Search for the cell housing the specified text and yield its [x, y] center coordinate. 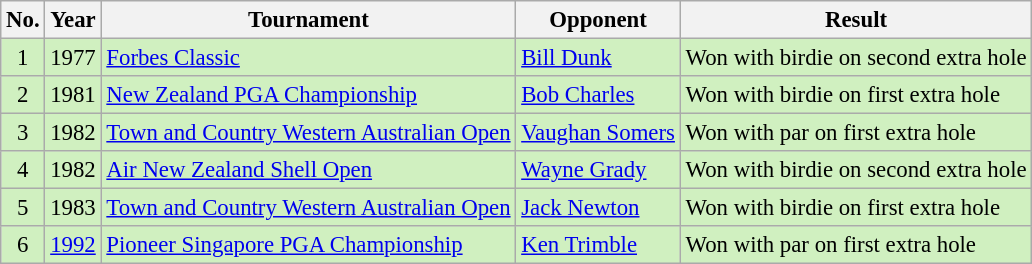
4 [23, 170]
1977 [73, 58]
Result [856, 20]
1 [23, 58]
Vaughan Somers [598, 133]
5 [23, 208]
Wayne Grady [598, 170]
1981 [73, 95]
Forbes Classic [308, 58]
1983 [73, 208]
Jack Newton [598, 208]
Bill Dunk [598, 58]
Tournament [308, 20]
Air New Zealand Shell Open [308, 170]
2 [23, 95]
Bob Charles [598, 95]
3 [23, 133]
Pioneer Singapore PGA Championship [308, 245]
Year [73, 20]
1992 [73, 245]
Opponent [598, 20]
Ken Trimble [598, 245]
New Zealand PGA Championship [308, 95]
No. [23, 20]
6 [23, 245]
